Output the [X, Y] coordinate of the center of the cell containing the given text.  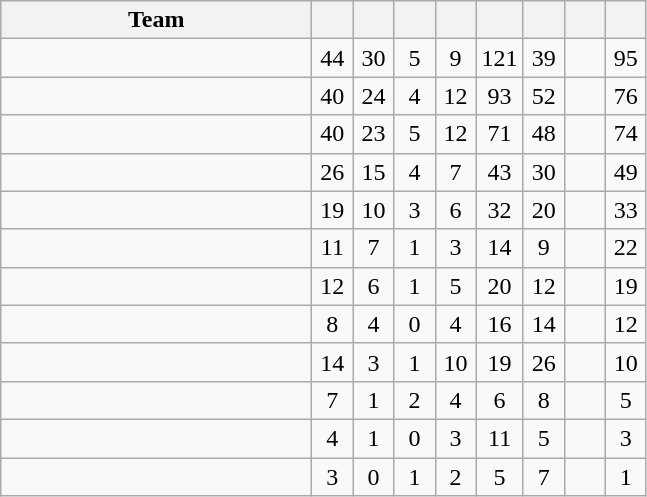
Team [156, 20]
71 [500, 134]
44 [332, 58]
76 [626, 96]
32 [500, 210]
33 [626, 210]
15 [374, 172]
49 [626, 172]
74 [626, 134]
23 [374, 134]
22 [626, 248]
43 [500, 172]
95 [626, 58]
121 [500, 58]
52 [544, 96]
93 [500, 96]
16 [500, 324]
48 [544, 134]
24 [374, 96]
39 [544, 58]
